For the text-containing cell, return its midpoint in [X, Y] coordinate format. 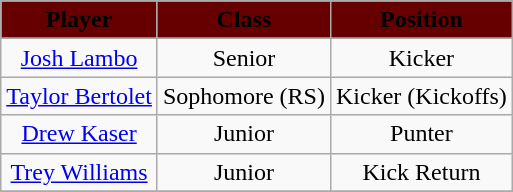
Taylor Bertolet [80, 96]
Kicker [421, 58]
Drew Kaser [80, 134]
Class [244, 20]
Punter [421, 134]
Kicker (Kickoffs) [421, 96]
Position [421, 20]
Josh Lambo [80, 58]
Senior [244, 58]
Trey Williams [80, 172]
Player [80, 20]
Sophomore (RS) [244, 96]
Kick Return [421, 172]
